Detect which cell encompasses the target text, then output its (x, y) center coordinate. 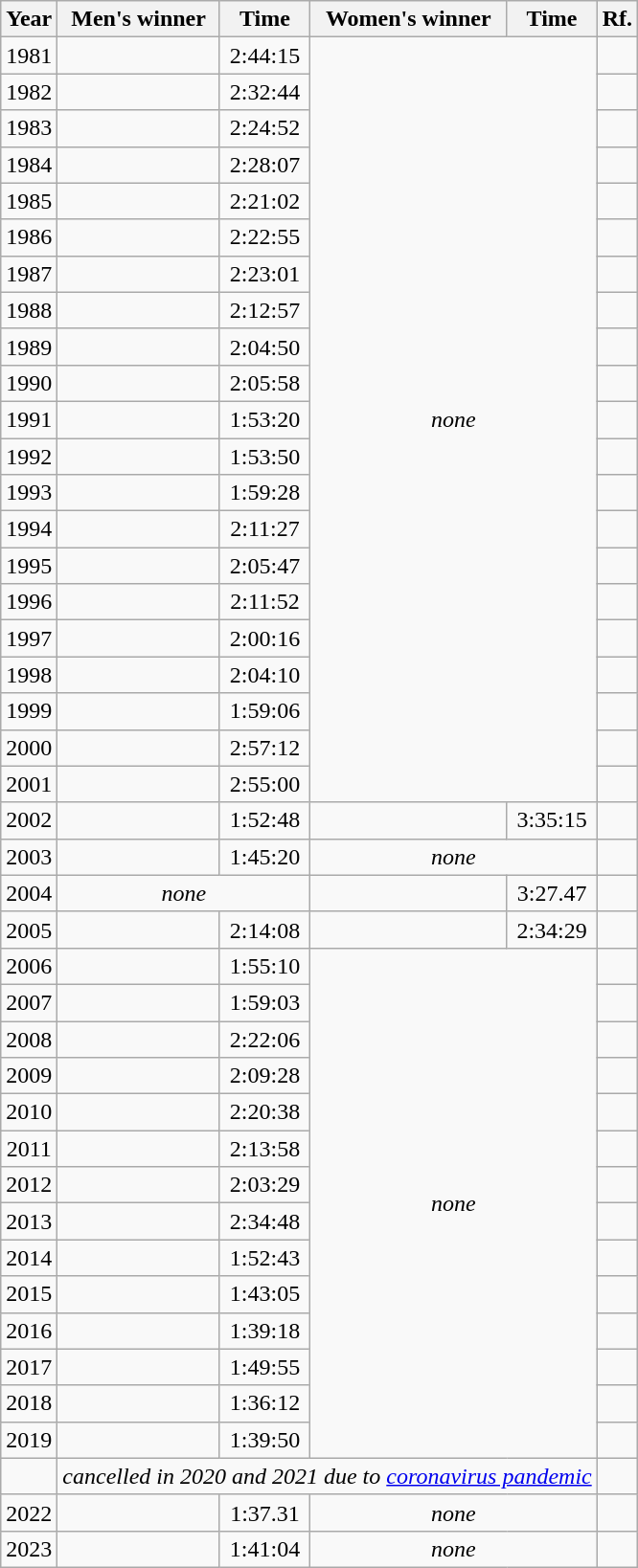
2:20:38 (264, 1112)
2:03:29 (264, 1185)
1982 (29, 92)
2:11:27 (264, 529)
1987 (29, 274)
2:22:06 (264, 1039)
1991 (29, 419)
1995 (29, 566)
2:28:07 (264, 165)
2:21:02 (264, 201)
2009 (29, 1076)
1:52:43 (264, 1258)
1:36:12 (264, 1403)
1:49:55 (264, 1367)
2013 (29, 1221)
3:35:15 (552, 820)
1:39:50 (264, 1440)
2:04:10 (264, 675)
1:52:48 (264, 820)
1:59:28 (264, 493)
1:53:20 (264, 419)
Men's winner (139, 19)
2018 (29, 1403)
1998 (29, 675)
cancelled in 2020 and 2021 due to coronavirus pandemic (328, 1476)
2:00:16 (264, 638)
1990 (29, 383)
1994 (29, 529)
1993 (29, 493)
1988 (29, 310)
3:27.47 (552, 893)
1:55:10 (264, 966)
2014 (29, 1258)
2015 (29, 1294)
2:09:28 (264, 1076)
2016 (29, 1331)
1:59:03 (264, 1002)
2017 (29, 1367)
1:53:50 (264, 457)
Year (29, 19)
1:39:18 (264, 1331)
1981 (29, 56)
2006 (29, 966)
1985 (29, 201)
2:05:47 (264, 566)
2007 (29, 1002)
2:22:55 (264, 237)
2:05:58 (264, 383)
1983 (29, 128)
2:34:29 (552, 930)
2022 (29, 1512)
2010 (29, 1112)
1999 (29, 711)
2023 (29, 1549)
2:23:01 (264, 274)
2008 (29, 1039)
1:45:20 (264, 857)
2003 (29, 857)
1984 (29, 165)
2012 (29, 1185)
2000 (29, 748)
2:34:48 (264, 1221)
2:14:08 (264, 930)
1:37.31 (264, 1512)
1989 (29, 347)
1997 (29, 638)
2:04:50 (264, 347)
Women's winner (408, 19)
1:41:04 (264, 1549)
Rf. (617, 19)
1:59:06 (264, 711)
2:55:00 (264, 784)
2019 (29, 1440)
2005 (29, 930)
2011 (29, 1149)
2:44:15 (264, 56)
1992 (29, 457)
2:11:52 (264, 602)
1:43:05 (264, 1294)
2002 (29, 820)
1986 (29, 237)
2:12:57 (264, 310)
2004 (29, 893)
2001 (29, 784)
2:13:58 (264, 1149)
2:32:44 (264, 92)
2:57:12 (264, 748)
2:24:52 (264, 128)
1996 (29, 602)
